For the text-containing cell, return its midpoint in [X, Y] coordinate format. 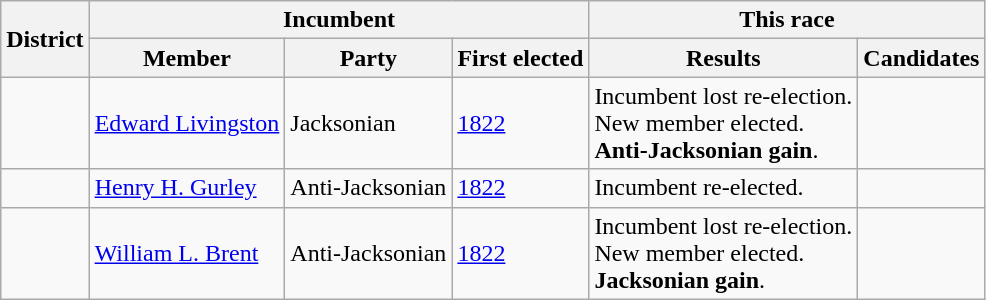
Jacksonian [368, 123]
Incumbent re-elected. [724, 188]
This race [787, 20]
Candidates [922, 58]
William L. Brent [187, 253]
First elected [520, 58]
District [45, 39]
Member [187, 58]
Incumbent [339, 20]
Incumbent lost re-election.New member elected.Anti-Jacksonian gain. [724, 123]
Results [724, 58]
Party [368, 58]
Incumbent lost re-election.New member elected.Jacksonian gain. [724, 253]
Edward Livingston [187, 123]
Henry H. Gurley [187, 188]
